Extract the [X, Y] coordinate from the center of the cell holding the provided text.  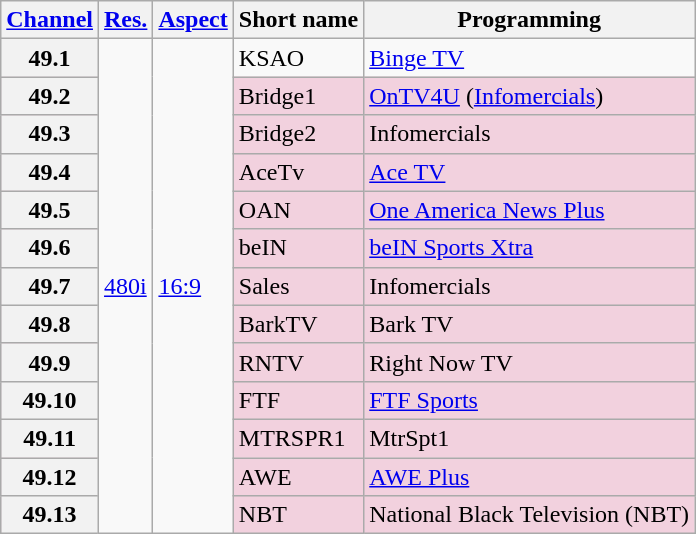
49.10 [50, 400]
49.6 [50, 248]
49.5 [50, 210]
Bridge2 [298, 134]
49.13 [50, 515]
MtrSpt1 [530, 438]
NBT [298, 515]
Bark TV [530, 324]
Sales [298, 286]
OnTV4U (Infomercials) [530, 96]
Res. [126, 20]
MTRSPR1 [298, 438]
49.2 [50, 96]
beIN Sports Xtra [530, 248]
16:9 [193, 286]
Channel [50, 20]
49.4 [50, 172]
Bridge1 [298, 96]
49.8 [50, 324]
KSAO [298, 58]
beIN [298, 248]
AWE [298, 477]
FTF Sports [530, 400]
49.3 [50, 134]
480i [126, 286]
49.11 [50, 438]
49.12 [50, 477]
Short name [298, 20]
BarkTV [298, 324]
Aspect [193, 20]
49.9 [50, 362]
National Black Television (NBT) [530, 515]
Right Now TV [530, 362]
49.1 [50, 58]
Ace TV [530, 172]
One America News Plus [530, 210]
49.7 [50, 286]
Programming [530, 20]
FTF [298, 400]
AceTv [298, 172]
OAN [298, 210]
AWE Plus [530, 477]
Binge TV [530, 58]
RNTV [298, 362]
